Scan for the cell matching the given text and deliver its [x, y] coordinate at center. 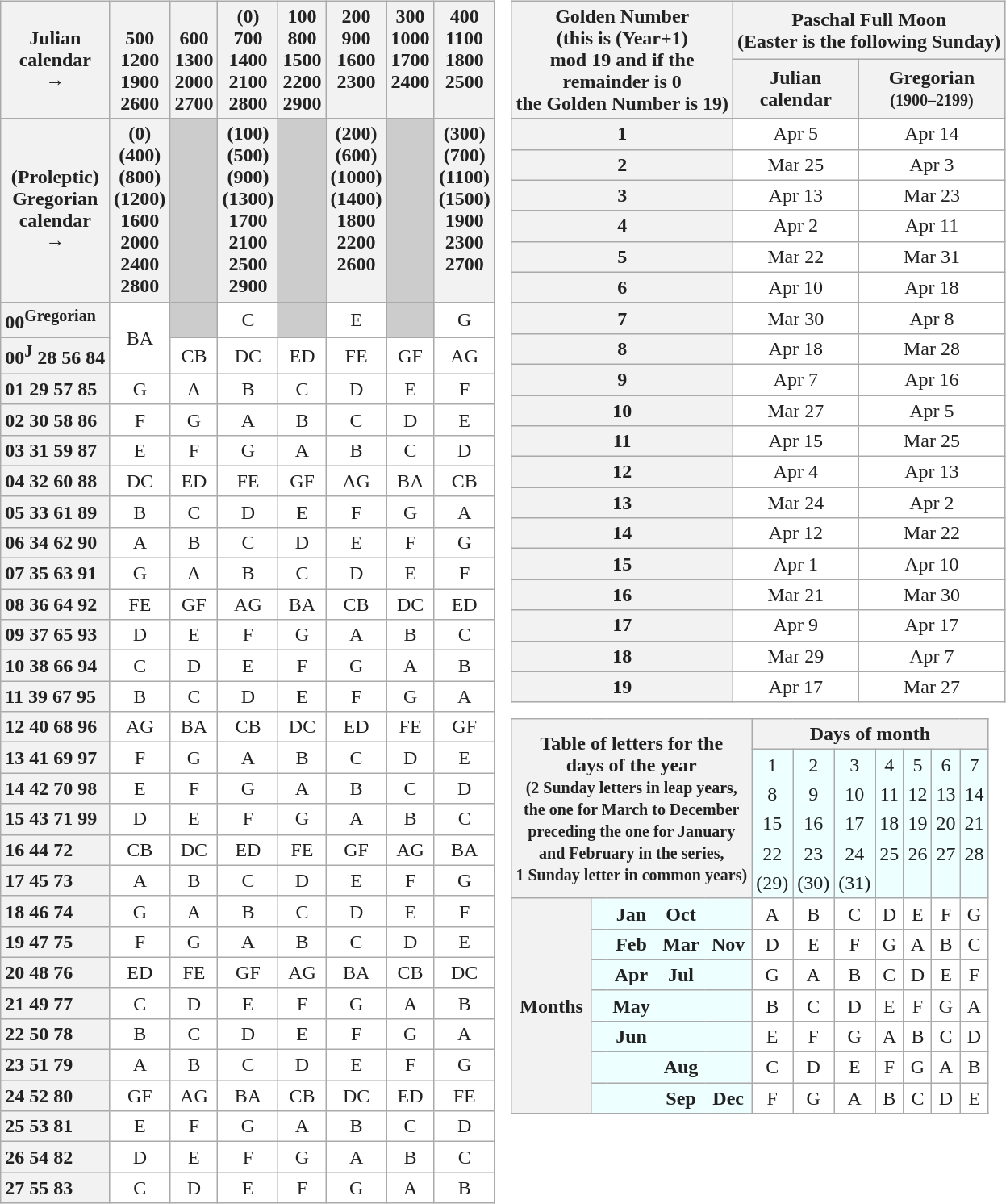
(300) (700) (1100) (1500) 1900 2300 2700 [465, 210]
500 1200 1900 2600 [140, 60]
12 40 68 96 [55, 727]
Mar [681, 944]
Mar 23 [932, 195]
26 [918, 854]
22 [773, 854]
26 54 82 [55, 1157]
Mar 29 [796, 656]
24 [855, 854]
23 [813, 854]
21 49 77 [55, 1003]
Months [552, 1005]
22 50 78 [55, 1034]
(200) (600) (1000) (1400) 1800 2200 2600 [357, 210]
20 48 76 [55, 972]
Dec [728, 1098]
15 43 71 99 [55, 819]
Mar 31 [932, 257]
10 38 66 94 [55, 666]
(100) (500) (900) (1300) 1700 2100 25002900 [248, 210]
Nov [728, 944]
Julian calendar → [55, 60]
25 53 81 [55, 1127]
200 900 1600 2300 [357, 60]
(30) [813, 883]
Apr 12 [796, 533]
Days of month [870, 734]
21 [975, 825]
23 51 79 [55, 1065]
Sep [681, 1098]
Apr 1 [796, 564]
600 1300 2000 2700 [194, 60]
Oct [681, 913]
(0) 700 1400 2100 2800 [248, 60]
Apr 11 [932, 226]
24 52 80 [55, 1096]
28 [975, 854]
08 36 64 92 [55, 604]
Apr 15 [796, 441]
13 41 69 97 [55, 758]
16 44 72 [55, 850]
Mar 21 [796, 595]
Jan [631, 913]
100 800 1500 2200 2900 [302, 60]
04 32 60 88 [55, 481]
Apr 16 [932, 380]
300 1000 1700 2400 [410, 60]
09 37 65 93 [55, 635]
(0) (400) (800) (1200) 1600 2000 2400 2800 [140, 210]
400 1100 1800 2500 [465, 60]
06 34 62 90 [55, 542]
20 [945, 825]
14 42 70 98 [55, 788]
Mar 24 [796, 503]
17 45 73 [55, 880]
27 [945, 854]
00Gregorian [55, 320]
(29) [773, 883]
Apr [631, 975]
18 46 74 [55, 911]
Apr 14 [932, 134]
Mar 28 [932, 349]
Apr 8 [932, 318]
01 29 57 85 [55, 389]
Apr 4 [796, 472]
02 30 58 86 [55, 420]
27 55 83 [55, 1188]
19 47 75 [55, 942]
03 31 59 87 [55, 450]
May [631, 1005]
Aug [681, 1068]
07 35 63 91 [55, 574]
00J 28 56 84 [55, 357]
Gregorian (1900–2199) [932, 89]
Jun [631, 1037]
25 [889, 854]
Julian calendar [796, 89]
Jul [681, 975]
(Proleptic) Gregorian calendar → [55, 210]
Feb [631, 944]
05 33 61 89 [55, 512]
Apr 9 [796, 625]
Paschal Full Moon (Easter is the following Sunday) [870, 31]
11 39 67 95 [55, 696]
Apr 3 [932, 165]
Golden Number (this is (Year+1) mod 19 and if the remainder is 0 the Golden Number is 19) [623, 60]
(31) [855, 883]
